Locate the cell with the specified text and output its (X, Y) center coordinate. 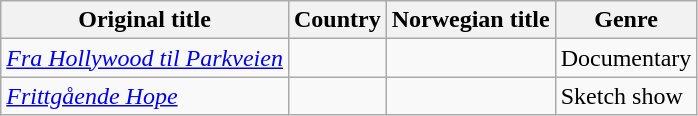
Original title (145, 20)
Frittgående Hope (145, 96)
Sketch show (626, 96)
Genre (626, 20)
Fra Hollywood til Parkveien (145, 58)
Norwegian title (470, 20)
Documentary (626, 58)
Country (337, 20)
